Detect which cell encompasses the target text, then output its (X, Y) center coordinate. 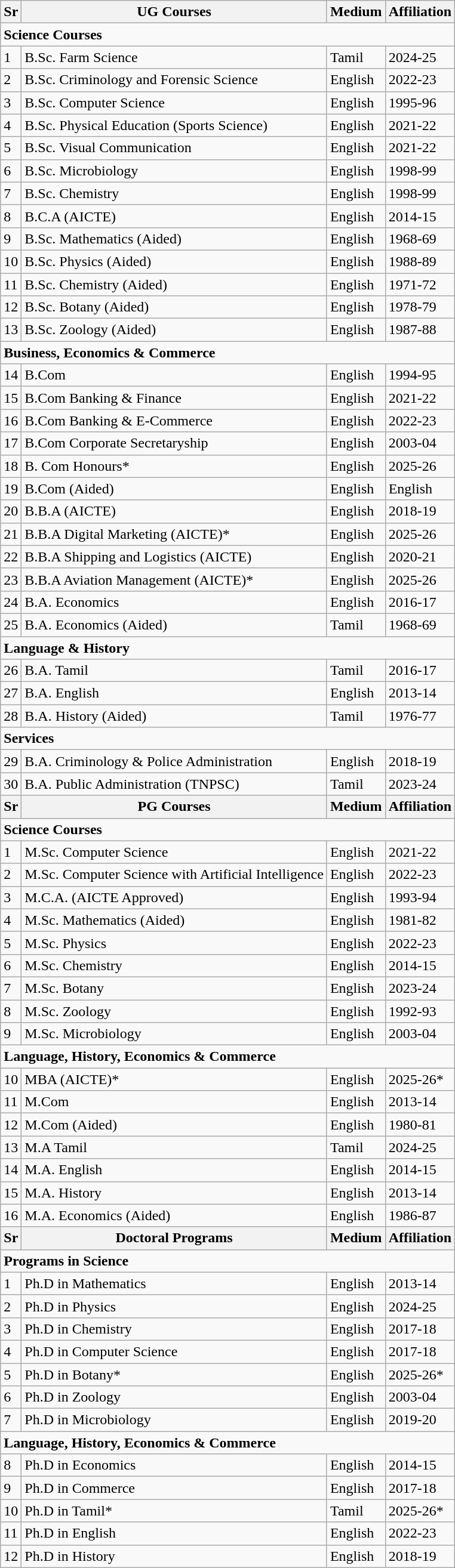
25 (11, 625)
Ph.D in Chemistry (174, 1329)
M.Sc. Zoology (174, 1011)
M.A. English (174, 1170)
Business, Economics & Commerce (228, 353)
B.A. Public Administration (TNPSC) (174, 784)
B.Sc. Computer Science (174, 103)
Ph.D in History (174, 1556)
B. Com Honours* (174, 466)
B.Com Banking & Finance (174, 398)
1976-77 (420, 716)
2020-21 (420, 557)
B.Sc. Microbiology (174, 171)
22 (11, 557)
Ph.D in Economics (174, 1465)
Ph.D in Botany* (174, 1374)
B.Sc. Physical Education (Sports Science) (174, 125)
B.Sc. Physics (Aided) (174, 261)
28 (11, 716)
B.Sc. Botany (Aided) (174, 307)
M.A. Economics (Aided) (174, 1215)
19 (11, 489)
Services (228, 739)
Ph.D in Microbiology (174, 1420)
M.Sc. Mathematics (Aided) (174, 920)
1988-89 (420, 261)
B.A. Tamil (174, 671)
B.A. Economics (Aided) (174, 625)
Ph.D in Mathematics (174, 1283)
Language & History (228, 647)
B.Sc. Mathematics (Aided) (174, 239)
B.Com (174, 375)
M.Sc. Chemistry (174, 965)
B.B.A Digital Marketing (AICTE)* (174, 534)
B.Com Corporate Secretaryship (174, 443)
M.Com (174, 1102)
21 (11, 534)
B.A. Economics (174, 602)
M.C.A. (AICTE Approved) (174, 897)
Ph.D in Tamil* (174, 1511)
Ph.D in Zoology (174, 1397)
1992-93 (420, 1011)
B.B.A Aviation Management (AICTE)* (174, 579)
M.A Tamil (174, 1147)
B.Sc. Visual Communication (174, 148)
B.B.A Shipping and Logistics (AICTE) (174, 557)
M.Sc. Physics (174, 943)
M.A. History (174, 1193)
20 (11, 511)
B.Com Banking & E-Commerce (174, 421)
24 (11, 602)
17 (11, 443)
M.Sc. Computer Science with Artificial Intelligence (174, 875)
27 (11, 693)
B.C.A (AICTE) (174, 216)
B.Com (Aided) (174, 489)
B.A. History (Aided) (174, 716)
1987-88 (420, 330)
B.A. English (174, 693)
B.B.A (AICTE) (174, 511)
1995-96 (420, 103)
M.Com (Aided) (174, 1125)
Programs in Science (228, 1261)
30 (11, 784)
1971-72 (420, 285)
29 (11, 761)
1993-94 (420, 897)
UG Courses (174, 12)
M.Sc. Botany (174, 988)
Ph.D in Commerce (174, 1488)
M.Sc. Computer Science (174, 852)
B.Sc. Chemistry (174, 193)
1994-95 (420, 375)
B.Sc. Criminology and Forensic Science (174, 80)
Doctoral Programs (174, 1238)
B.Sc. Chemistry (Aided) (174, 285)
18 (11, 466)
B.Sc. Zoology (Aided) (174, 330)
B.A. Criminology & Police Administration (174, 761)
1980-81 (420, 1125)
1986-87 (420, 1215)
26 (11, 671)
Ph.D in English (174, 1533)
2019-20 (420, 1420)
Ph.D in Computer Science (174, 1351)
PG Courses (174, 807)
Ph.D in Physics (174, 1306)
MBA (AICTE)* (174, 1079)
23 (11, 579)
B.Sc. Farm Science (174, 57)
M.Sc. Microbiology (174, 1034)
1981-82 (420, 920)
1978-79 (420, 307)
